Detect which cell encompasses the target text, then output its (x, y) center coordinate. 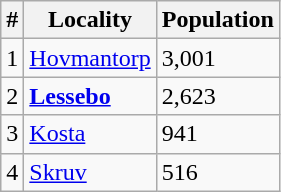
2,623 (218, 96)
4 (12, 172)
Population (218, 20)
Locality (90, 20)
2 (12, 96)
1 (12, 58)
516 (218, 172)
Kosta (90, 134)
Hovmantorp (90, 58)
Skruv (90, 172)
3 (12, 134)
3,001 (218, 58)
# (12, 20)
Lessebo (90, 96)
941 (218, 134)
